Determine the (x, y) coordinate at the center of the cell enclosing the given text.  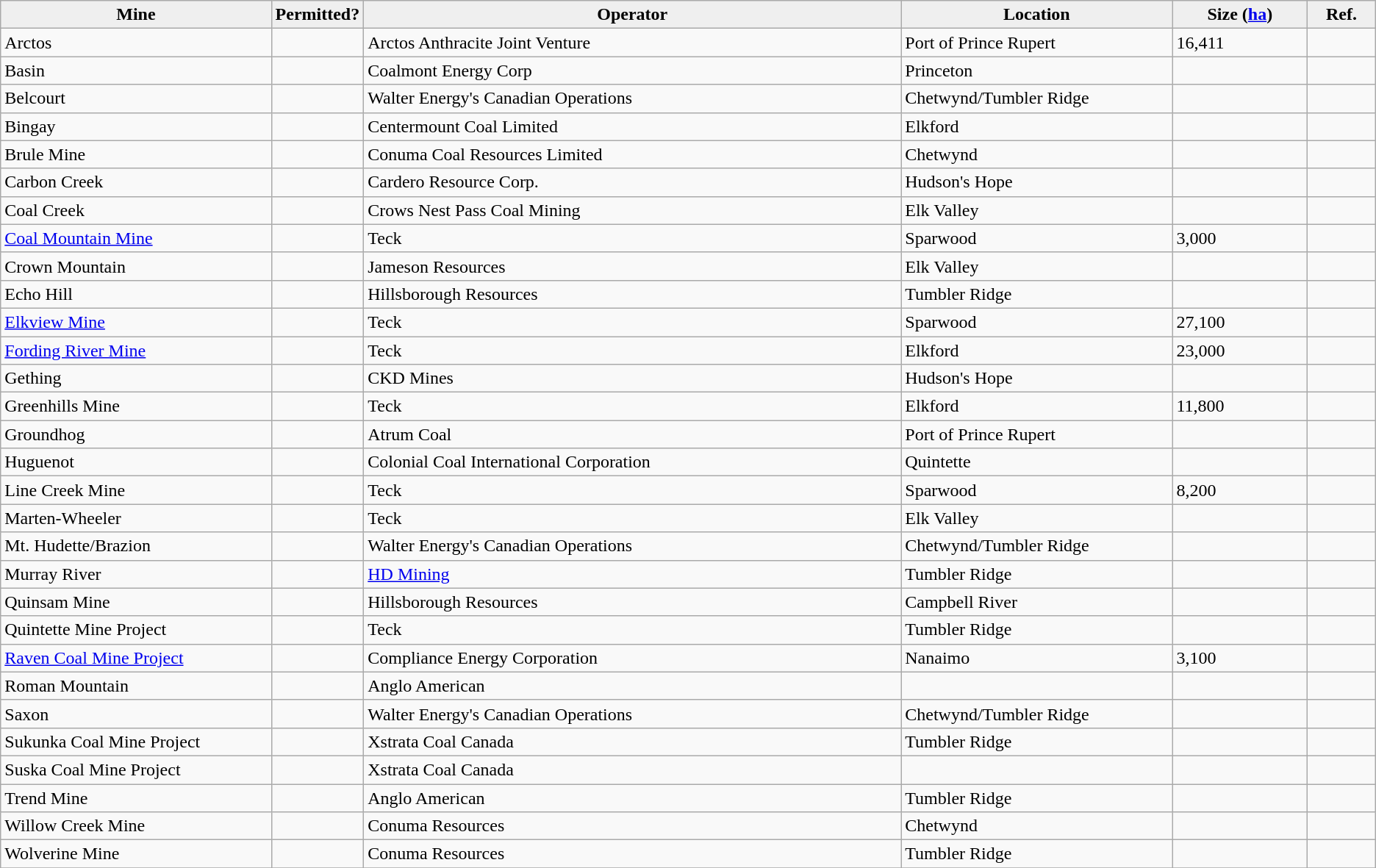
Quintette (1036, 462)
Suska Coal Mine Project (136, 770)
Centermount Coal Limited (632, 126)
Arctos Anthracite Joint Venture (632, 43)
Cardero Resource Corp. (632, 182)
Trend Mine (136, 797)
Belcourt (136, 98)
Willow Creek Mine (136, 826)
Line Creek Mine (136, 490)
Ref. (1341, 15)
Coal Creek (136, 210)
Size (ha) (1240, 15)
23,000 (1240, 351)
Conuma Coal Resources Limited (632, 154)
Wolverine Mine (136, 854)
Gething (136, 379)
Raven Coal Mine Project (136, 658)
Nanaimo (1036, 658)
11,800 (1240, 406)
Roman Mountain (136, 686)
Greenhills Mine (136, 406)
Sukunka Coal Mine Project (136, 742)
Coal Mountain Mine (136, 238)
Campbell River (1036, 602)
3,100 (1240, 658)
27,100 (1240, 322)
Compliance Energy Corporation (632, 658)
3,000 (1240, 238)
Crows Nest Pass Coal Mining (632, 210)
Murray River (136, 574)
Bingay (136, 126)
16,411 (1240, 43)
Coalmont Energy Corp (632, 71)
Mt. Hudette/Brazion (136, 546)
Brule Mine (136, 154)
Carbon Creek (136, 182)
8,200 (1240, 490)
Marten-Wheeler (136, 518)
Echo Hill (136, 294)
Crown Mountain (136, 266)
Mine (136, 15)
Operator (632, 15)
Elkview Mine (136, 322)
Arctos (136, 43)
Location (1036, 15)
Permitted? (318, 15)
Colonial Coal International Corporation (632, 462)
Basin (136, 71)
Quinsam Mine (136, 602)
Huguenot (136, 462)
Princeton (1036, 71)
CKD Mines (632, 379)
Jameson Resources (632, 266)
Quintette Mine Project (136, 630)
Groundhog (136, 434)
Saxon (136, 714)
Atrum Coal (632, 434)
Fording River Mine (136, 351)
HD Mining (632, 574)
